Provide the (X, Y) coordinate of the cell's center where the given text is located.  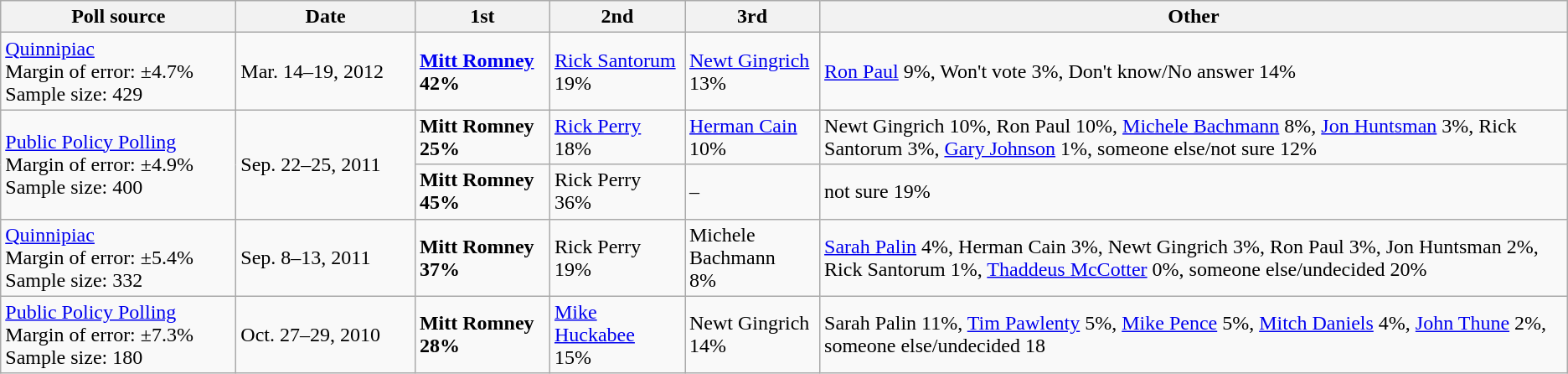
1st (482, 17)
2nd (616, 17)
Poll source (119, 17)
Mitt Romney25% (482, 138)
Mike Huckabee15% (616, 335)
QuinnipiacMargin of error: ±5.4%Sample size: 332 (119, 257)
Mitt Romney37% (482, 257)
Sarah Palin 4%, Herman Cain 3%, Newt Gingrich 3%, Ron Paul 3%, Jon Huntsman 2%, Rick Santorum 1%, Thaddeus McCotter 0%, someone else/undecided 20% (1194, 257)
Michele Bachmann8% (752, 257)
3rd (752, 17)
Herman Cain10% (752, 138)
Rick Perry36% (616, 191)
Public Policy PollingMargin of error: ±7.3%Sample size: 180 (119, 335)
Other (1194, 17)
Rick Perry18% (616, 138)
Rick Perry19% (616, 257)
Date (326, 17)
Mitt Romney42% (482, 71)
Oct. 27–29, 2010 (326, 335)
Ron Paul 9%, Won't vote 3%, Don't know/No answer 14% (1194, 71)
Sep. 8–13, 2011 (326, 257)
Rick Santorum19% (616, 71)
Sarah Palin 11%, Tim Pawlenty 5%, Mike Pence 5%, Mitch Daniels 4%, John Thune 2%, someone else/undecided 18 (1194, 335)
Newt Gingrich 10%, Ron Paul 10%, Michele Bachmann 8%, Jon Huntsman 3%, Rick Santorum 3%, Gary Johnson 1%, someone else/not sure 12% (1194, 138)
Public Policy PollingMargin of error: ±4.9%Sample size: 400 (119, 164)
Mitt Romney45% (482, 191)
Sep. 22–25, 2011 (326, 164)
not sure 19% (1194, 191)
Mitt Romney28% (482, 335)
Mar. 14–19, 2012 (326, 71)
Newt Gingrich13% (752, 71)
– (752, 191)
Newt Gingrich14% (752, 335)
QuinnipiacMargin of error: ±4.7%Sample size: 429 (119, 71)
